Return [X, Y] of the center of cell containing provided text 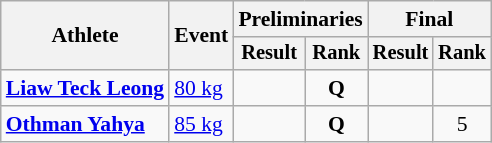
85 kg [201, 124]
Preliminaries [300, 19]
Liaw Teck Leong [85, 88]
Athlete [85, 36]
Event [201, 36]
80 kg [201, 88]
Final [430, 19]
5 [462, 124]
Othman Yahya [85, 124]
